Determine the (x, y) coordinate at the center of the cell enclosing the given text.  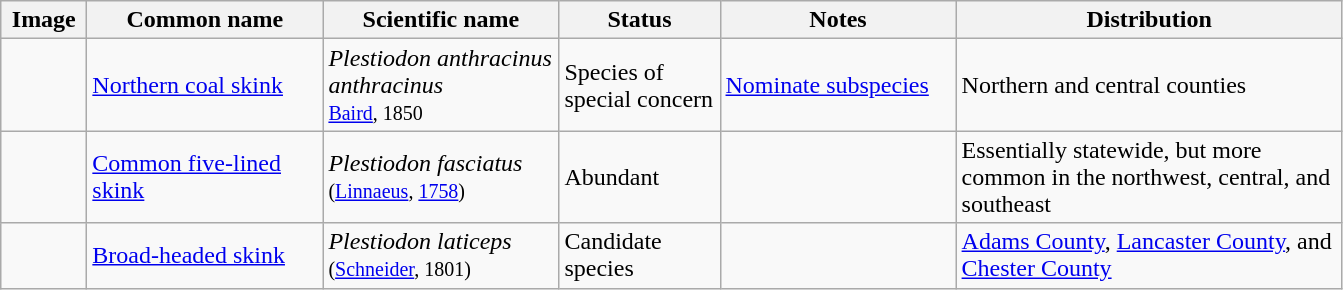
Plestiodon laticeps(Schneider, 1801) (441, 256)
Notes (838, 20)
Broad-headed skink (205, 256)
Species of special concern (640, 85)
Nominate subspecies (838, 85)
Northern and central counties (1149, 85)
Image (44, 20)
Essentially statewide, but more common in the northwest, central, and southeast (1149, 177)
Status (640, 20)
Distribution (1149, 20)
Northern coal skink (205, 85)
Candidate species (640, 256)
Plestiodon fasciatus(Linnaeus, 1758) (441, 177)
Scientific name (441, 20)
Common name (205, 20)
Common five-lined skink (205, 177)
Adams County, Lancaster County, and Chester County (1149, 256)
Abundant (640, 177)
Plestiodon anthracinus anthracinusBaird, 1850 (441, 85)
